Identify which cell holds the provided text, then report its (x, y) central coordinate. 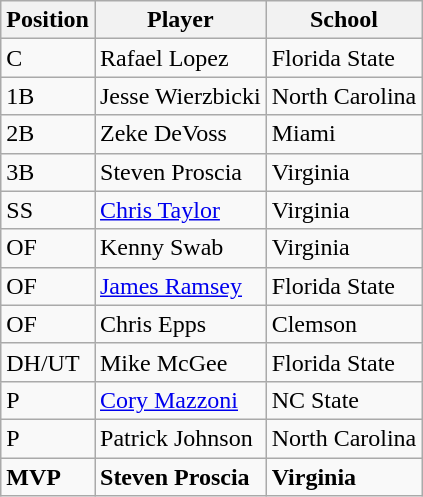
MVP (48, 477)
Jesse Wierzbicki (180, 96)
Patrick Johnson (180, 438)
Mike McGee (180, 362)
James Ramsey (180, 286)
Kenny Swab (180, 248)
Position (48, 20)
NC State (344, 400)
C (48, 58)
2B (48, 134)
Player (180, 20)
Chris Epps (180, 324)
1B (48, 96)
3B (48, 172)
SS (48, 210)
Rafael Lopez (180, 58)
School (344, 20)
Zeke DeVoss (180, 134)
Cory Mazzoni (180, 400)
Chris Taylor (180, 210)
Miami (344, 134)
Clemson (344, 324)
DH/UT (48, 362)
